Determine the (x, y) coordinate at the center of the cell enclosing the given text.  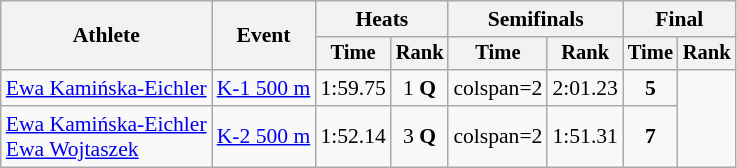
K-1 500 m (264, 88)
K-2 500 m (264, 136)
Ewa Kamińska-EichlerEwa Wojtaszek (106, 136)
1:51.31 (584, 136)
3 Q (420, 136)
Final (679, 19)
Athlete (106, 36)
1 Q (420, 88)
Semifinals (536, 19)
5 (650, 88)
7 (650, 136)
1:52.14 (352, 136)
Event (264, 36)
Ewa Kamińska-Eichler (106, 88)
1:59.75 (352, 88)
2:01.23 (584, 88)
Heats (382, 19)
